Scan for the cell matching the given text and deliver its (x, y) coordinate at center. 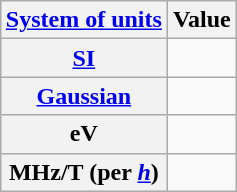
Gaussian (84, 96)
SI (84, 58)
System of units (84, 20)
Value (202, 20)
eV (84, 134)
MHz/T (per h) (84, 172)
